Detect which cell encompasses the target text, then output its (X, Y) center coordinate. 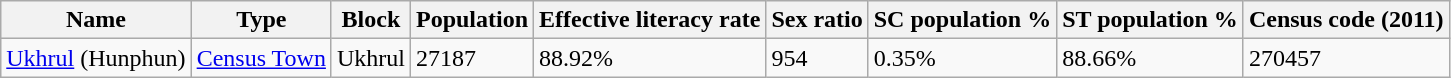
ST population % (1150, 20)
0.35% (962, 58)
Ukhrul (Hunphun) (96, 58)
27187 (472, 58)
Ukhrul (370, 58)
Population (472, 20)
270457 (1346, 58)
Type (261, 20)
Block (370, 20)
88.66% (1150, 58)
Effective literacy rate (650, 20)
Census Town (261, 58)
SC population % (962, 20)
88.92% (650, 58)
Sex ratio (817, 20)
Name (96, 20)
Census code (2011) (1346, 20)
954 (817, 58)
